Extract the [x, y] coordinate from the center of the cell holding the provided text.  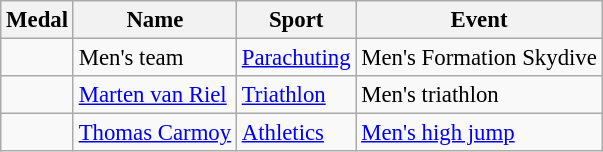
Men's high jump [479, 133]
Sport [296, 20]
Thomas Carmoy [154, 133]
Medal [38, 20]
Parachuting [296, 58]
Men's triathlon [479, 95]
Triathlon [296, 95]
Name [154, 20]
Marten van Riel [154, 95]
Athletics [296, 133]
Men's team [154, 58]
Men's Formation Skydive [479, 58]
Event [479, 20]
